Detect which cell encompasses the target text, then output its (X, Y) center coordinate. 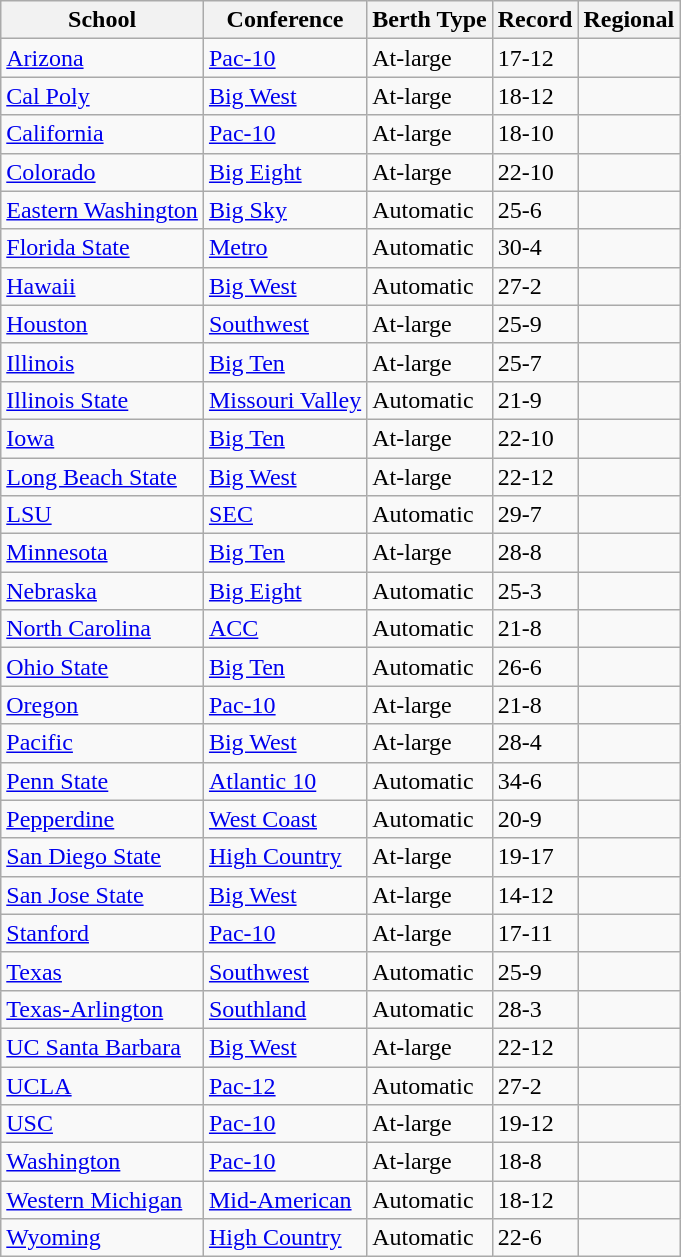
Long Beach State (102, 477)
Southland (284, 1009)
Wyoming (102, 1238)
Missouri Valley (284, 400)
29-7 (535, 515)
26-6 (535, 667)
UCLA (102, 1085)
Eastern Washington (102, 210)
Conference (284, 20)
20-9 (535, 819)
Iowa (102, 438)
19-12 (535, 1124)
Arizona (102, 58)
School (102, 20)
Houston (102, 324)
Minnesota (102, 553)
Colorado (102, 172)
28-3 (535, 1009)
17-11 (535, 933)
San Diego State (102, 857)
Pac-12 (284, 1085)
18-8 (535, 1162)
San Jose State (102, 895)
Big Sky (284, 210)
Texas-Arlington (102, 1009)
Mid-American (284, 1200)
Ohio State (102, 667)
25-7 (535, 362)
25-6 (535, 210)
Washington (102, 1162)
Regional (629, 20)
Pacific (102, 743)
19-17 (535, 857)
West Coast (284, 819)
Penn State (102, 781)
Oregon (102, 705)
30-4 (535, 248)
Pepperdine (102, 819)
18-10 (535, 134)
Atlantic 10 (284, 781)
28-8 (535, 553)
Florida State (102, 248)
California (102, 134)
Texas (102, 971)
Stanford (102, 933)
Cal Poly (102, 96)
Hawaii (102, 286)
21-9 (535, 400)
17-12 (535, 58)
SEC (284, 515)
LSU (102, 515)
22-6 (535, 1238)
Illinois State (102, 400)
North Carolina (102, 629)
Berth Type (430, 20)
Metro (284, 248)
Nebraska (102, 591)
Record (535, 20)
Illinois (102, 362)
USC (102, 1124)
ACC (284, 629)
UC Santa Barbara (102, 1047)
34-6 (535, 781)
14-12 (535, 895)
Western Michigan (102, 1200)
25-3 (535, 591)
28-4 (535, 743)
